Extract the [X, Y] coordinate from the center of the cell holding the provided text.  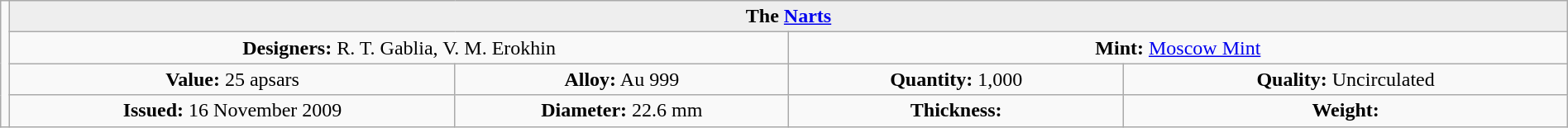
Quality: Uncirculated [1346, 79]
Designers: R. T. Gablia, V. M. Erokhin [399, 48]
Alloy: Au 999 [622, 79]
Weight: [1346, 111]
Diameter: 22.6 mm [622, 111]
Value: 25 apsars [232, 79]
The Narts [789, 17]
Thickness: [956, 111]
Issued: 16 November 2009 [232, 111]
Mint: Moscow Mint [1178, 48]
Quantity: 1,000 [956, 79]
